Search for the cell housing the specified text and yield its [X, Y] center coordinate. 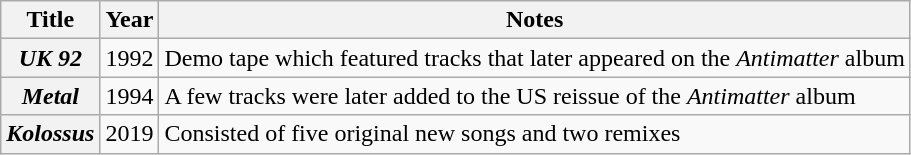
Consisted of five original new songs and two remixes [534, 134]
1994 [130, 96]
1992 [130, 58]
2019 [130, 134]
UK 92 [50, 58]
Demo tape which featured tracks that later appeared on the Antimatter album [534, 58]
Title [50, 20]
Metal [50, 96]
Year [130, 20]
Kolossus [50, 134]
A few tracks were later added to the US reissue of the Antimatter album [534, 96]
Notes [534, 20]
